Search for the cell housing the specified text and yield its [X, Y] center coordinate. 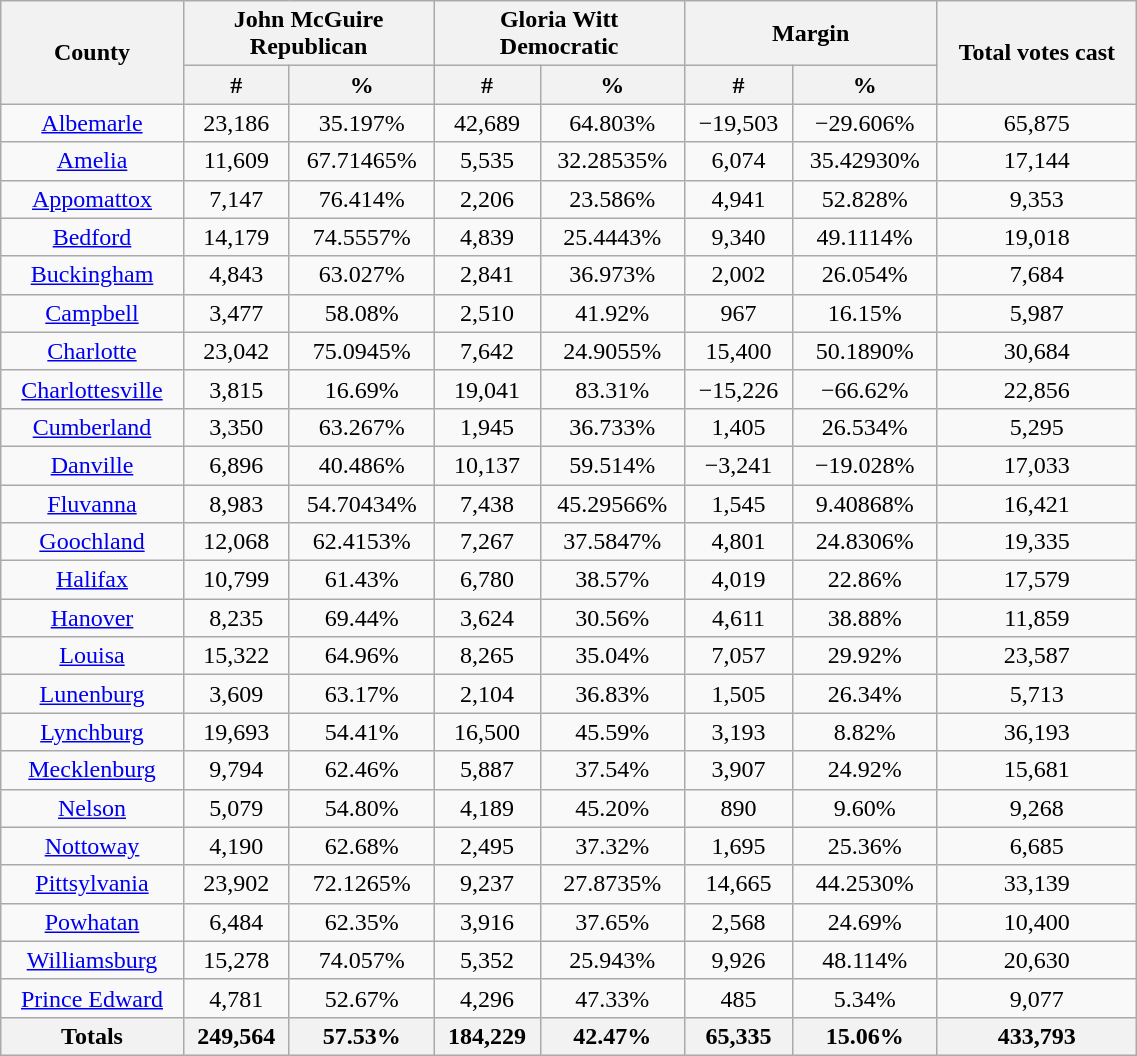
9,340 [738, 237]
57.53% [361, 1036]
4,019 [738, 580]
36,193 [1037, 732]
54.70434% [361, 503]
1,945 [487, 427]
2,495 [487, 846]
62.68% [361, 846]
4,839 [487, 237]
32.28535% [612, 161]
John McGuireRepublican [308, 34]
62.35% [361, 922]
65,335 [738, 1036]
59.514% [612, 465]
23,042 [236, 351]
45.20% [612, 808]
967 [738, 313]
54.80% [361, 808]
Totals [92, 1036]
35.197% [361, 123]
5,295 [1037, 427]
62.46% [361, 770]
36.973% [612, 275]
7,438 [487, 503]
35.42930% [865, 161]
42,689 [487, 123]
30,684 [1037, 351]
Halifax [92, 580]
Margin [810, 34]
17,144 [1037, 161]
Mecklenburg [92, 770]
20,630 [1037, 960]
2,104 [487, 694]
−15,226 [738, 389]
5,352 [487, 960]
25.943% [612, 960]
44.2530% [865, 884]
6,685 [1037, 846]
Hanover [92, 618]
23,186 [236, 123]
16.15% [865, 313]
19,018 [1037, 237]
7,057 [738, 656]
7,684 [1037, 275]
12,068 [236, 542]
3,477 [236, 313]
29.92% [865, 656]
14,179 [236, 237]
Charlottesville [92, 389]
65,875 [1037, 123]
2,841 [487, 275]
9.40868% [865, 503]
7,147 [236, 199]
4,941 [738, 199]
3,609 [236, 694]
Appomattox [92, 199]
67.71465% [361, 161]
63.267% [361, 427]
Louisa [92, 656]
5,887 [487, 770]
23,902 [236, 884]
16,500 [487, 732]
4,611 [738, 618]
6,074 [738, 161]
19,335 [1037, 542]
9,237 [487, 884]
74.5557% [361, 237]
23.586% [612, 199]
19,693 [236, 732]
37.54% [612, 770]
Pittsylvania [92, 884]
Fluvanna [92, 503]
4,781 [236, 998]
61.43% [361, 580]
69.44% [361, 618]
14,665 [738, 884]
Lynchburg [92, 732]
3,907 [738, 770]
9,353 [1037, 199]
4,296 [487, 998]
2,568 [738, 922]
3,350 [236, 427]
42.47% [612, 1036]
4,801 [738, 542]
24.69% [865, 922]
Cumberland [92, 427]
6,484 [236, 922]
−29.606% [865, 123]
Goochland [92, 542]
9.60% [865, 808]
485 [738, 998]
County [92, 52]
Gloria WittDemocratic [560, 34]
54.41% [361, 732]
Buckingham [92, 275]
52.67% [361, 998]
62.4153% [361, 542]
64.96% [361, 656]
5,987 [1037, 313]
22,856 [1037, 389]
16,421 [1037, 503]
17,579 [1037, 580]
50.1890% [865, 351]
5,713 [1037, 694]
26.34% [865, 694]
10,799 [236, 580]
4,189 [487, 808]
23,587 [1037, 656]
49.1114% [865, 237]
Williamsburg [92, 960]
1,545 [738, 503]
2,002 [738, 275]
24.92% [865, 770]
15,400 [738, 351]
8,983 [236, 503]
47.33% [612, 998]
Powhatan [92, 922]
−3,241 [738, 465]
Campbell [92, 313]
6,780 [487, 580]
25.36% [865, 846]
Amelia [92, 161]
8.82% [865, 732]
Danville [92, 465]
1,695 [738, 846]
11,609 [236, 161]
5,079 [236, 808]
5.34% [865, 998]
Prince Edward [92, 998]
184,229 [487, 1036]
25.4443% [612, 237]
6,896 [236, 465]
15.06% [865, 1036]
−66.62% [865, 389]
74.057% [361, 960]
37.65% [612, 922]
22.86% [865, 580]
Albemarle [92, 123]
Bedford [92, 237]
7,267 [487, 542]
38.57% [612, 580]
64.803% [612, 123]
3,916 [487, 922]
Charlotte [92, 351]
3,624 [487, 618]
27.8735% [612, 884]
−19,503 [738, 123]
3,815 [236, 389]
17,033 [1037, 465]
83.31% [612, 389]
−19.028% [865, 465]
19,041 [487, 389]
1,405 [738, 427]
2,206 [487, 199]
26.054% [865, 275]
890 [738, 808]
36.733% [612, 427]
Nelson [92, 808]
Lunenburg [92, 694]
433,793 [1037, 1036]
36.83% [612, 694]
38.88% [865, 618]
4,843 [236, 275]
9,268 [1037, 808]
Nottoway [92, 846]
76.414% [361, 199]
15,322 [236, 656]
24.8306% [865, 542]
249,564 [236, 1036]
37.32% [612, 846]
9,794 [236, 770]
2,510 [487, 313]
30.56% [612, 618]
16.69% [361, 389]
63.027% [361, 275]
9,077 [1037, 998]
45.59% [612, 732]
37.5847% [612, 542]
10,137 [487, 465]
8,235 [236, 618]
Total votes cast [1037, 52]
75.0945% [361, 351]
3,193 [738, 732]
33,139 [1037, 884]
40.486% [361, 465]
48.114% [865, 960]
8,265 [487, 656]
4,190 [236, 846]
10,400 [1037, 922]
11,859 [1037, 618]
5,535 [487, 161]
26.534% [865, 427]
63.17% [361, 694]
45.29566% [612, 503]
72.1265% [361, 884]
52.828% [865, 199]
1,505 [738, 694]
41.92% [612, 313]
15,278 [236, 960]
15,681 [1037, 770]
7,642 [487, 351]
9,926 [738, 960]
58.08% [361, 313]
35.04% [612, 656]
24.9055% [612, 351]
